Extract the [X, Y] coordinate from the center of the cell holding the provided text.  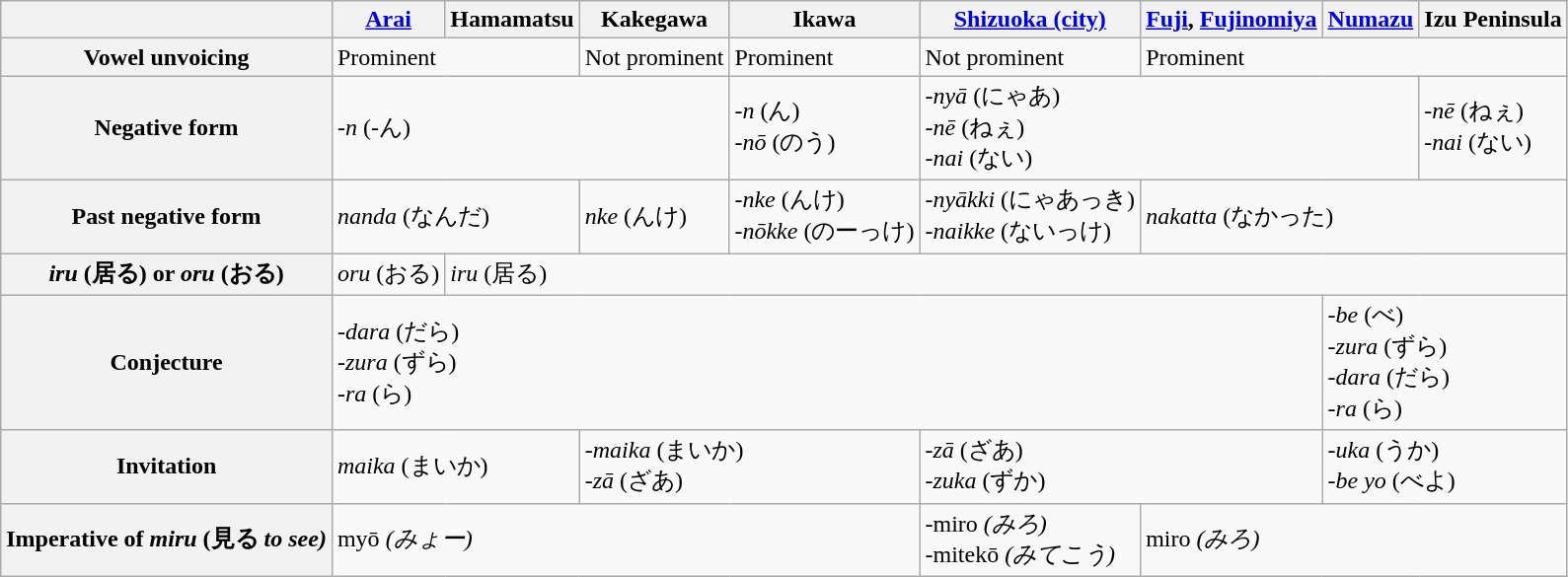
Imperative of miru (見る to see) [167, 540]
-n (-ん) [531, 128]
Ikawa [825, 20]
Conjecture [167, 363]
nke (んけ) [654, 216]
Past negative form [167, 216]
iru (居る) or oru (おる) [167, 274]
-maika (まいか)-zā (ざあ) [750, 467]
-nyākki (にゃあっき)-naikke (ないっけ) [1030, 216]
Shizuoka (city) [1030, 20]
-nē (ねぇ)-nai (ない) [1493, 128]
-n (ん)-nō (のう) [825, 128]
nakatta (なかった) [1354, 216]
-uka (うか)-be yo (べよ) [1445, 467]
Invitation [167, 467]
-miro (みろ)-mitekō (みてこう) [1030, 540]
Fuji, Fujinomiya [1232, 20]
myō (みょー) [626, 540]
Arai [388, 20]
-nke (んけ)-nōkke (のーっけ) [825, 216]
iru (居る) [1007, 274]
miro (みろ) [1354, 540]
Vowel unvoicing [167, 57]
oru (おる) [388, 274]
-zā (ざあ)-zuka (ずか) [1121, 467]
Izu Peninsula [1493, 20]
-dara (だら)-zura (ずら)-ra (ら) [827, 363]
Kakegawa [654, 20]
-be (べ)-zura (ずら)-dara (だら)-ra (ら) [1445, 363]
-nyā (にゃあ)-nē (ねぇ)-nai (ない) [1169, 128]
Hamamatsu [512, 20]
Numazu [1371, 20]
maika (まいか) [456, 467]
Negative form [167, 128]
nanda (なんだ) [456, 216]
